From the cell containing the given text, extract its center point as [x, y] coordinate. 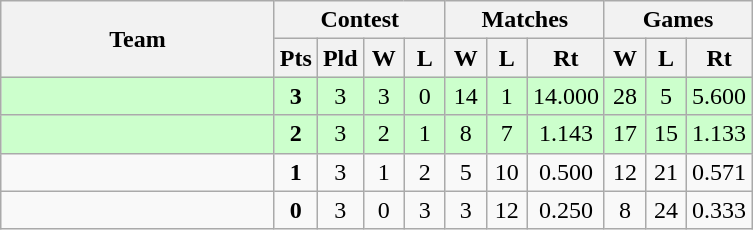
28 [624, 96]
Pld [340, 58]
17 [624, 134]
Games [678, 20]
0.250 [566, 210]
14.000 [566, 96]
Matches [524, 20]
Team [138, 39]
0.571 [720, 172]
0.500 [566, 172]
1.133 [720, 134]
15 [666, 134]
5.600 [720, 96]
0.333 [720, 210]
10 [506, 172]
1.143 [566, 134]
24 [666, 210]
21 [666, 172]
7 [506, 134]
Pts [296, 58]
Contest [360, 20]
14 [466, 96]
